Provide the (x, y) coordinate of the cell's center where the given text is located.  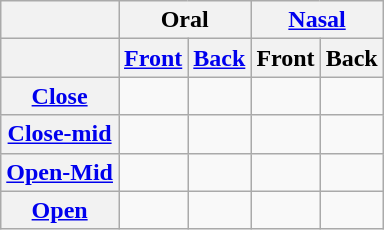
Close (60, 96)
Open (60, 210)
Close-mid (60, 134)
Oral (184, 20)
Nasal (317, 20)
Open-Mid (60, 172)
